Return the (X, Y) coordinate for the center point of the cell that contains the specified text.  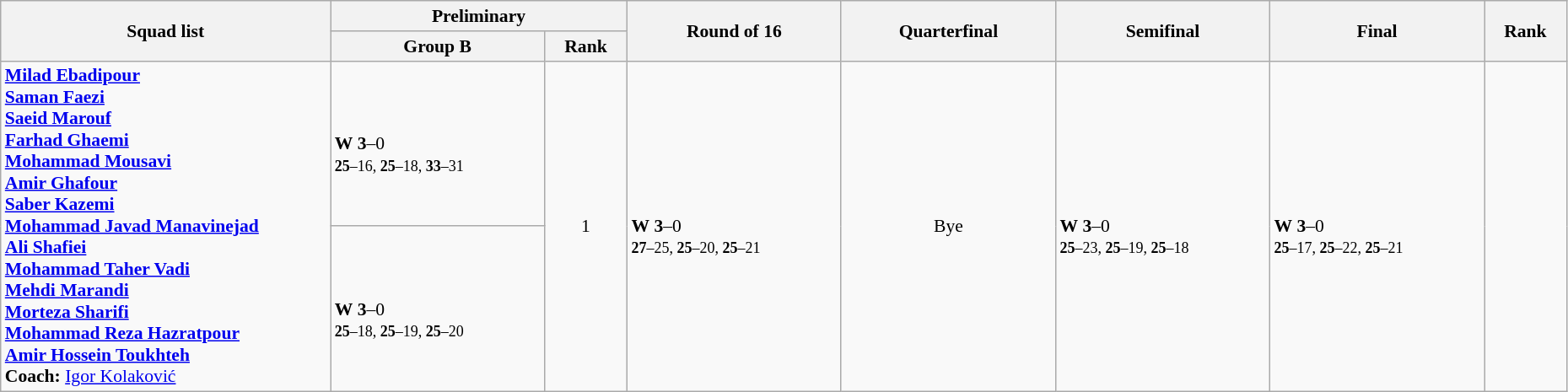
Round of 16 (734, 30)
Quarterfinal (948, 30)
Preliminary (479, 16)
Squad list (165, 30)
Group B (438, 46)
W 3–025–16, 25–18, 33–31 (438, 143)
W 3–027–25, 25–20, 25–21 (734, 226)
W 3–025–17, 25–22, 25–21 (1377, 226)
W 3–025–18, 25–19, 25–20 (438, 309)
W 3–025–23, 25–19, 25–18 (1162, 226)
1 (586, 226)
Final (1377, 30)
Semifinal (1162, 30)
Bye (948, 226)
